Capture the cell that displays the provided text and extract its [x, y] central coordinate. 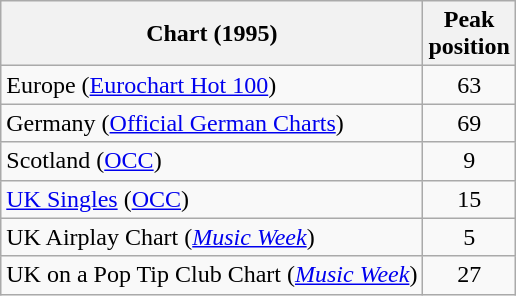
5 [469, 237]
UK on a Pop Tip Club Chart (Music Week) [212, 275]
Europe (Eurochart Hot 100) [212, 85]
9 [469, 161]
Chart (1995) [212, 34]
Scotland (OCC) [212, 161]
69 [469, 123]
UK Singles (OCC) [212, 199]
63 [469, 85]
UK Airplay Chart (Music Week) [212, 237]
Germany (Official German Charts) [212, 123]
27 [469, 275]
15 [469, 199]
Peakposition [469, 34]
